Search for the cell housing the specified text and yield its [x, y] center coordinate. 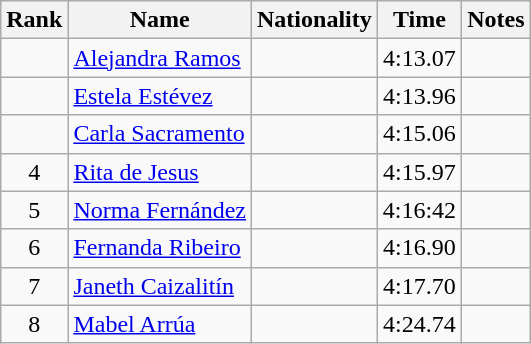
4:17.70 [419, 286]
Janeth Caizalitín [160, 286]
Nationality [315, 20]
6 [34, 248]
4:24.74 [419, 324]
4 [34, 172]
8 [34, 324]
Name [160, 20]
Estela Estévez [160, 96]
Mabel Arrúa [160, 324]
4:13.96 [419, 96]
4:15.97 [419, 172]
Rank [34, 20]
5 [34, 210]
Norma Fernández [160, 210]
Rita de Jesus [160, 172]
7 [34, 286]
Alejandra Ramos [160, 58]
4:16:42 [419, 210]
4:16.90 [419, 248]
Fernanda Ribeiro [160, 248]
4:13.07 [419, 58]
4:15.06 [419, 134]
Notes [496, 20]
Carla Sacramento [160, 134]
Time [419, 20]
